For the text-containing cell, return its midpoint in [x, y] coordinate format. 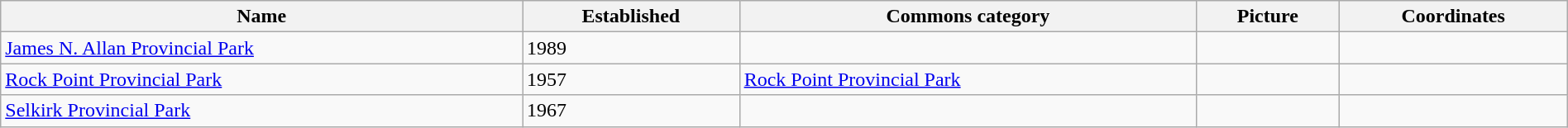
Picture [1269, 17]
James N. Allan Provincial Park [261, 48]
Established [632, 17]
1989 [632, 48]
1967 [632, 111]
Coordinates [1453, 17]
Commons category [968, 17]
1957 [632, 79]
Name [261, 17]
Selkirk Provincial Park [261, 111]
